Find where the given text appears and provide that cell's center as [X, Y] coordinate. 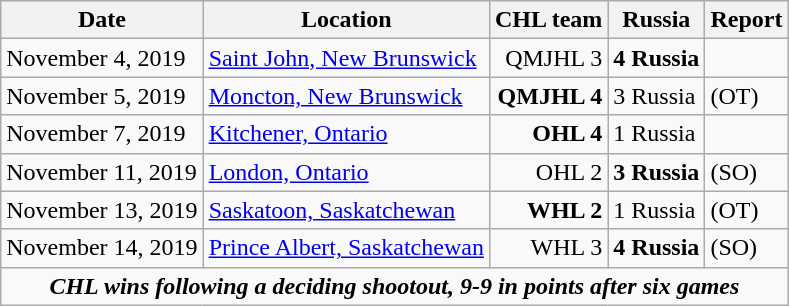
November 13, 2019 [102, 210]
November 14, 2019 [102, 248]
QMJHL 3 [548, 58]
Report [746, 20]
WHL 3 [548, 248]
Kitchener, Ontario [346, 134]
Saint John, New Brunswick [346, 58]
OHL 4 [548, 134]
Russia [656, 20]
WHL 2 [548, 210]
November 11, 2019 [102, 172]
London, Ontario [346, 172]
Moncton, New Brunswick [346, 96]
November 4, 2019 [102, 58]
Location [346, 20]
November 7, 2019 [102, 134]
CHL wins following a deciding shootout, 9-9 in points after six games [394, 286]
Prince Albert, Saskatchewan [346, 248]
QMJHL 4 [548, 96]
Date [102, 20]
November 5, 2019 [102, 96]
CHL team [548, 20]
OHL 2 [548, 172]
Saskatoon, Saskatchewan [346, 210]
